Output the [X, Y] coordinate of the center of the cell containing the given text.  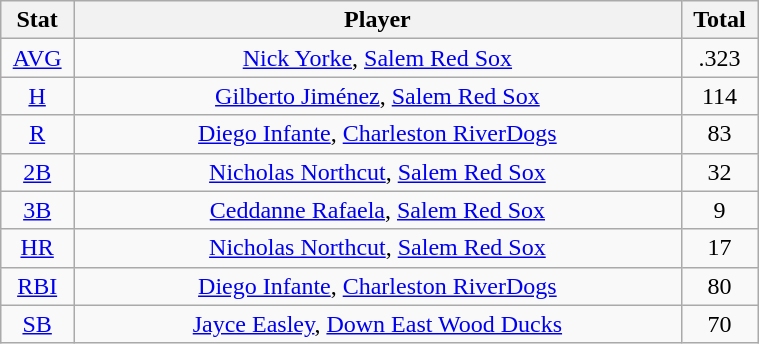
70 [719, 324]
17 [719, 248]
.323 [719, 58]
Player [378, 20]
Gilberto Jiménez, Salem Red Sox [378, 96]
9 [719, 210]
Stat [38, 20]
32 [719, 172]
2B [38, 172]
H [38, 96]
83 [719, 134]
Nick Yorke, Salem Red Sox [378, 58]
R [38, 134]
114 [719, 96]
HR [38, 248]
3B [38, 210]
80 [719, 286]
RBI [38, 286]
Ceddanne Rafaela, Salem Red Sox [378, 210]
Jayce Easley, Down East Wood Ducks [378, 324]
AVG [38, 58]
SB [38, 324]
Total [719, 20]
